Return [X, Y] of the center of cell containing provided text 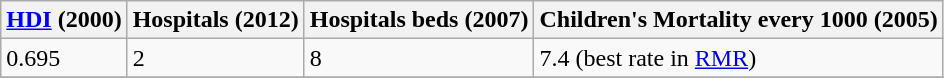
2 [216, 58]
0.695 [64, 58]
8 [419, 58]
HDI (2000) [64, 20]
7.4 (best rate in RMR) [738, 58]
Hospitals (2012) [216, 20]
Children's Mortality every 1000 (2005) [738, 20]
Hospitals beds (2007) [419, 20]
